Output the [x, y] coordinate of the center of the cell containing the given text.  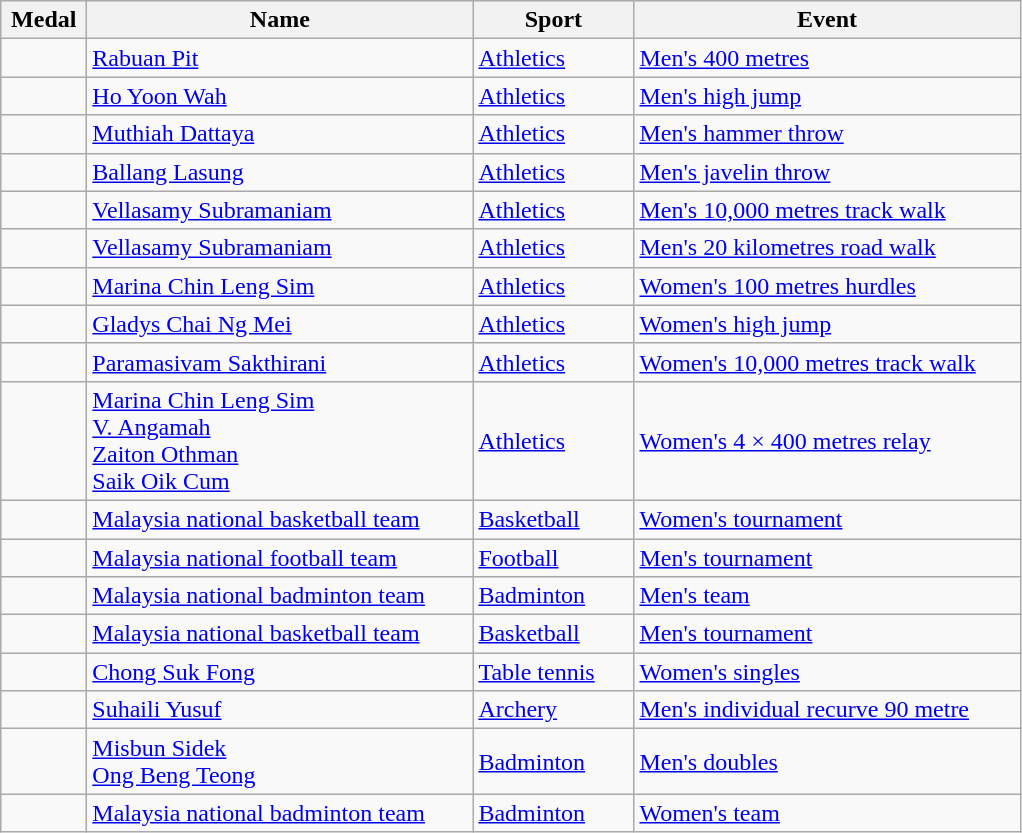
Football [554, 557]
Paramasivam Sakthirani [280, 362]
Women's singles [827, 672]
Gladys Chai Ng Mei [280, 324]
Ho Yoon Wah [280, 96]
Women's tournament [827, 519]
Women's 10,000 metres track walk [827, 362]
Men's team [827, 596]
Men's 400 metres [827, 58]
Women's 100 metres hurdles [827, 286]
Misbun SidekOng Beng Teong [280, 762]
Table tennis [554, 672]
Men's individual recurve 90 metre [827, 710]
Malaysia national football team [280, 557]
Women's high jump [827, 324]
Archery [554, 710]
Ballang Lasung [280, 172]
Marina Chin Leng Sim [280, 286]
Women's team [827, 813]
Men's hammer throw [827, 134]
Women's 4 × 400 metres relay [827, 440]
Rabuan Pit [280, 58]
Men's 20 kilometres road walk [827, 248]
Medal [44, 20]
Event [827, 20]
Men's 10,000 metres track walk [827, 210]
Men's high jump [827, 96]
Marina Chin Leng SimV. AngamahZaiton OthmanSaik Oik Cum [280, 440]
Suhaili Yusuf [280, 710]
Name [280, 20]
Men's doubles [827, 762]
Chong Suk Fong [280, 672]
Men's javelin throw [827, 172]
Sport [554, 20]
Muthiah Dattaya [280, 134]
